Locate the cell with the specified text and output its [X, Y] center coordinate. 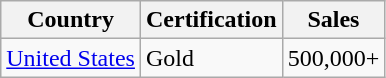
Country [71, 20]
United States [71, 58]
500,000+ [334, 58]
Certification [211, 20]
Gold [211, 58]
Sales [334, 20]
